Extract the [x, y] coordinate from the center of the cell holding the provided text.  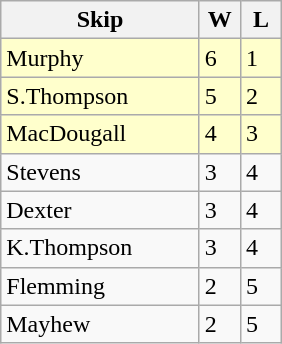
Skip [100, 20]
W [220, 20]
Stevens [100, 172]
S.Thompson [100, 96]
Dexter [100, 210]
L [260, 20]
1 [260, 58]
Mayhew [100, 324]
Murphy [100, 58]
MacDougall [100, 134]
Flemming [100, 286]
K.Thompson [100, 248]
6 [220, 58]
